Search for the cell housing the specified text and yield its [X, Y] center coordinate. 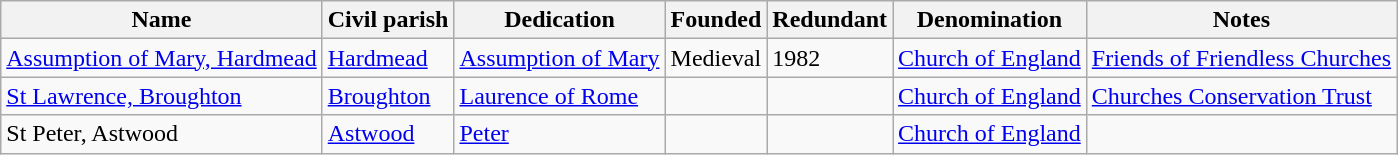
Denomination [990, 20]
Churches Conservation Trust [1241, 96]
Hardmead [388, 58]
Friends of Friendless Churches [1241, 58]
Assumption of Mary, Hardmead [162, 58]
Redundant [830, 20]
Broughton [388, 96]
Astwood [388, 134]
Name [162, 20]
Founded [716, 20]
Medieval [716, 58]
Peter [560, 134]
Dedication [560, 20]
St Peter, Astwood [162, 134]
Laurence of Rome [560, 96]
Notes [1241, 20]
Civil parish [388, 20]
St Lawrence, Broughton [162, 96]
1982 [830, 58]
Assumption of Mary [560, 58]
